From the cell containing the given text, extract its center point as (X, Y) coordinate. 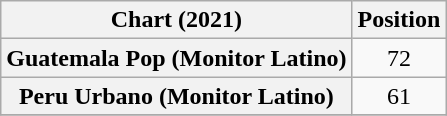
61 (399, 96)
Guatemala Pop (Monitor Latino) (176, 58)
Chart (2021) (176, 20)
Position (399, 20)
Peru Urbano (Monitor Latino) (176, 96)
72 (399, 58)
